Provide the [x, y] coordinate of the cell's center where the given text is located.  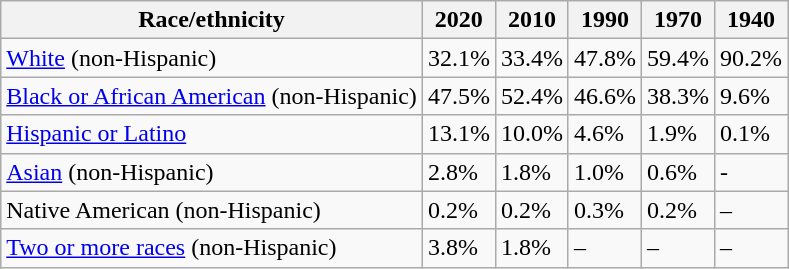
9.6% [752, 96]
0.1% [752, 134]
2.8% [458, 172]
3.8% [458, 248]
33.4% [532, 58]
Native American (non-Hispanic) [212, 210]
0.3% [604, 210]
1.0% [604, 172]
59.4% [678, 58]
Black or African American (non-Hispanic) [212, 96]
13.1% [458, 134]
1940 [752, 20]
0.6% [678, 172]
38.3% [678, 96]
2010 [532, 20]
90.2% [752, 58]
Asian (non-Hispanic) [212, 172]
1990 [604, 20]
1.9% [678, 134]
47.5% [458, 96]
- [752, 172]
1970 [678, 20]
10.0% [532, 134]
46.6% [604, 96]
Two or more races (non-Hispanic) [212, 248]
52.4% [532, 96]
Race/ethnicity [212, 20]
2020 [458, 20]
Hispanic or Latino [212, 134]
White (non-Hispanic) [212, 58]
32.1% [458, 58]
4.6% [604, 134]
47.8% [604, 58]
